Pinpoint the cell where the given text exists, returning its [X, Y] midpoint coordinate. 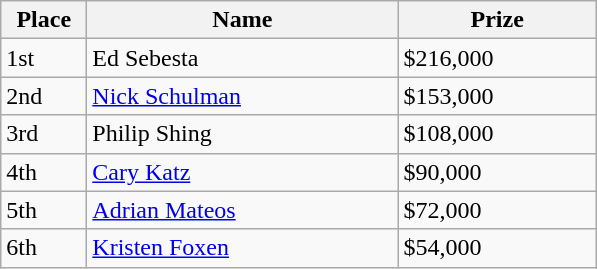
1st [44, 58]
Philip Shing [242, 134]
Ed Sebesta [242, 58]
Prize [498, 20]
3rd [44, 134]
Nick Schulman [242, 96]
Kristen Foxen [242, 248]
Adrian Mateos [242, 210]
$216,000 [498, 58]
$54,000 [498, 248]
$72,000 [498, 210]
$90,000 [498, 172]
Place [44, 20]
2nd [44, 96]
6th [44, 248]
4th [44, 172]
$108,000 [498, 134]
$153,000 [498, 96]
Name [242, 20]
5th [44, 210]
Cary Katz [242, 172]
